Return the (X, Y) coordinate for the center point of the cell that contains the specified text.  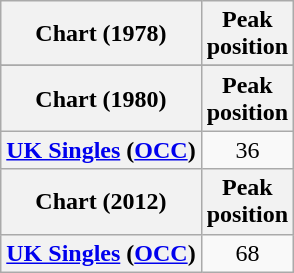
Chart (2012) (101, 202)
Chart (1978) (101, 34)
Chart (1980) (101, 98)
68 (247, 253)
36 (247, 150)
